Detect which cell encompasses the target text, then output its [X, Y] center coordinate. 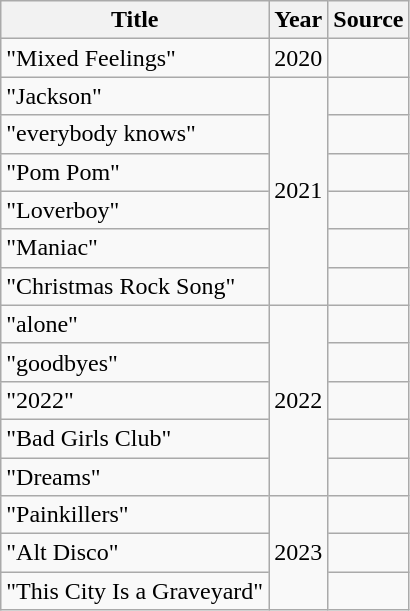
"everybody knows" [135, 134]
"Loverboy" [135, 210]
Source [368, 20]
2020 [298, 58]
2022 [298, 400]
"This City Is a Graveyard" [135, 591]
"Christmas Rock Song" [135, 286]
"Pom Pom" [135, 172]
"Mixed Feelings" [135, 58]
Year [298, 20]
"alone" [135, 324]
"Bad Girls Club" [135, 438]
"Alt Disco" [135, 553]
"2022" [135, 400]
"Jackson" [135, 96]
"Dreams" [135, 477]
2021 [298, 191]
"Painkillers" [135, 515]
Title [135, 20]
2023 [298, 553]
"Maniac" [135, 248]
"goodbyes" [135, 362]
